Provide the (X, Y) coordinate of the cell's center where the given text is located.  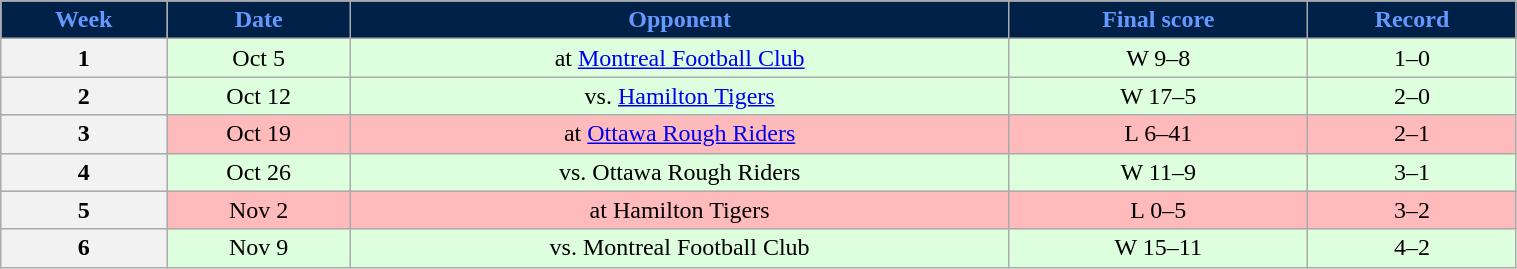
Oct 19 (259, 134)
1 (84, 58)
Oct 12 (259, 96)
vs. Ottawa Rough Riders (680, 172)
Oct 26 (259, 172)
Date (259, 20)
Record (1412, 20)
vs. Montreal Football Club (680, 248)
Nov 2 (259, 210)
2–0 (1412, 96)
at Montreal Football Club (680, 58)
4 (84, 172)
2–1 (1412, 134)
W 9–8 (1158, 58)
1–0 (1412, 58)
2 (84, 96)
4–2 (1412, 248)
W 11–9 (1158, 172)
W 17–5 (1158, 96)
3–2 (1412, 210)
5 (84, 210)
3 (84, 134)
at Ottawa Rough Riders (680, 134)
3–1 (1412, 172)
vs. Hamilton Tigers (680, 96)
Week (84, 20)
Final score (1158, 20)
W 15–11 (1158, 248)
L 6–41 (1158, 134)
Opponent (680, 20)
L 0–5 (1158, 210)
Oct 5 (259, 58)
Nov 9 (259, 248)
6 (84, 248)
at Hamilton Tigers (680, 210)
